Determine the [x, y] coordinate at the center of the cell enclosing the given text.  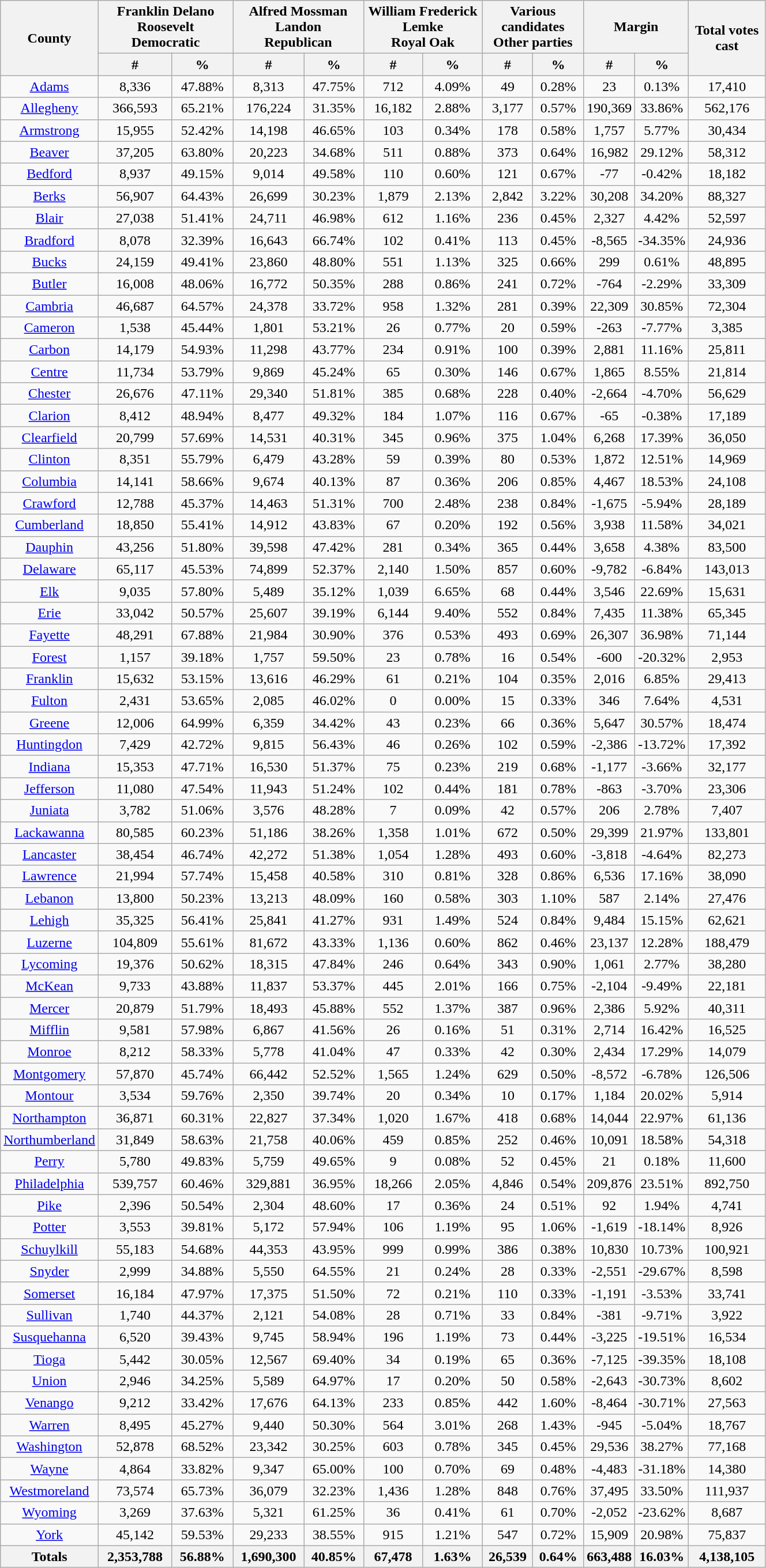
56,629 [727, 394]
931 [393, 920]
442 [508, 1403]
3.22% [558, 196]
31,849 [135, 1140]
51.41% [202, 218]
5,172 [269, 1227]
Lancaster [50, 854]
5.92% [662, 1008]
50.54% [202, 1205]
9,581 [135, 1030]
238 [508, 503]
58.66% [202, 481]
38.26% [333, 832]
1.43% [558, 1425]
-4,483 [609, 1469]
18,108 [727, 1359]
5,914 [727, 1096]
10 [508, 1096]
1.01% [452, 832]
46,687 [135, 306]
246 [393, 964]
47.75% [333, 86]
Northampton [50, 1118]
37,495 [609, 1491]
24,711 [269, 218]
80,585 [135, 832]
45,142 [135, 1535]
27,038 [135, 218]
Adams [50, 86]
-2.29% [662, 284]
53.21% [333, 328]
-3.53% [662, 1293]
66 [508, 723]
45.44% [202, 328]
3,782 [135, 811]
8,351 [135, 459]
4,741 [727, 1205]
22.69% [662, 591]
6,867 [269, 1030]
23.51% [662, 1183]
48.06% [202, 284]
862 [508, 942]
6,268 [609, 438]
26,539 [508, 1556]
18,767 [727, 1425]
18,474 [727, 723]
587 [609, 898]
2.13% [452, 196]
33,309 [727, 284]
42.72% [202, 745]
43,256 [135, 547]
Alfred Mossman LandonRepublican [298, 27]
892,750 [727, 1183]
74,899 [269, 569]
12,006 [135, 723]
459 [393, 1140]
564 [393, 1425]
33 [508, 1315]
53.79% [202, 372]
9 [393, 1162]
-19.51% [662, 1337]
30,434 [727, 130]
-2,052 [609, 1513]
59.76% [202, 1096]
15,458 [269, 876]
0 [393, 701]
57.98% [202, 1030]
26,307 [609, 635]
54.93% [202, 350]
17,410 [727, 86]
47.88% [202, 86]
1,565 [393, 1074]
66.74% [333, 240]
Lycoming [50, 964]
William Frederick LemkeRoyal Oak [423, 27]
Union [50, 1381]
-863 [609, 789]
Bradford [50, 240]
1,436 [393, 1491]
2,946 [135, 1381]
Franklin Delano RooseveltDemocratic [165, 27]
49.32% [333, 416]
-23.62% [662, 1513]
Mercer [50, 1008]
9,014 [269, 174]
524 [508, 920]
15,955 [135, 130]
60.23% [202, 832]
16,643 [269, 240]
50.35% [333, 284]
0.17% [558, 1096]
33.42% [202, 1403]
2,121 [269, 1315]
562,176 [727, 108]
Pike [50, 1205]
5,589 [269, 1381]
17.29% [662, 1052]
51.06% [202, 811]
3,576 [269, 811]
21,758 [269, 1140]
-8,565 [609, 240]
40,311 [727, 1008]
58.63% [202, 1140]
999 [393, 1249]
14,969 [727, 459]
50.62% [202, 964]
603 [393, 1447]
6,144 [393, 613]
5,759 [269, 1162]
11,734 [135, 372]
2,842 [508, 196]
11.16% [662, 350]
Lebanon [50, 898]
9,212 [135, 1403]
629 [508, 1074]
0.31% [558, 1030]
Cumberland [50, 525]
1,801 [269, 328]
45.24% [333, 372]
65.00% [333, 1469]
Indiana [50, 767]
1.50% [452, 569]
Cameron [50, 328]
33.72% [333, 306]
Juniata [50, 811]
56,907 [135, 196]
41.04% [333, 1052]
69.40% [333, 1359]
8,598 [727, 1271]
65.21% [202, 108]
43.83% [333, 525]
1,061 [609, 964]
126,506 [727, 1074]
299 [609, 262]
2.78% [662, 811]
Columbia [50, 481]
5,489 [269, 591]
Bucks [50, 262]
2,016 [609, 679]
26,699 [269, 196]
Monroe [50, 1052]
29,536 [609, 1447]
2.14% [662, 898]
18.53% [662, 481]
14,179 [135, 350]
47.84% [333, 964]
2.88% [452, 108]
1.49% [452, 920]
6,479 [269, 459]
Total votes cast [727, 38]
6,536 [609, 876]
83,500 [727, 547]
10.73% [662, 1249]
106 [393, 1227]
8,687 [727, 1513]
77,168 [727, 1447]
190,369 [609, 108]
34,021 [727, 525]
1,538 [135, 328]
53.65% [202, 701]
24,108 [727, 481]
1.60% [558, 1403]
9,869 [269, 372]
20.98% [662, 1535]
2,434 [609, 1052]
16 [508, 657]
34.25% [202, 1381]
228 [508, 394]
2.05% [452, 1183]
58,312 [727, 152]
47.11% [202, 394]
49.58% [333, 174]
-381 [609, 1315]
82,273 [727, 854]
Schuylkill [50, 1249]
23,342 [269, 1447]
1.63% [452, 1556]
38.55% [333, 1535]
-600 [609, 657]
-2,551 [609, 1271]
Clinton [50, 459]
Susquehanna [50, 1337]
-7,125 [609, 1359]
0.77% [452, 328]
9,484 [609, 920]
45.53% [202, 569]
8,078 [135, 240]
-0.38% [662, 416]
2,881 [609, 350]
37.34% [333, 1118]
Dauphin [50, 547]
58.94% [333, 1337]
54,318 [727, 1140]
51,186 [269, 832]
1,865 [609, 372]
375 [508, 438]
1,020 [393, 1118]
16,008 [135, 284]
38,454 [135, 854]
192 [508, 525]
0.51% [558, 1205]
7.64% [662, 701]
67 [393, 525]
11,600 [727, 1162]
Luzerne [50, 942]
8.55% [662, 372]
34.88% [202, 1271]
1.32% [452, 306]
24,159 [135, 262]
1.10% [558, 898]
Butler [50, 284]
48,895 [727, 262]
5,321 [269, 1513]
49.41% [202, 262]
1,184 [609, 1096]
46.29% [333, 679]
23,860 [269, 262]
13,213 [269, 898]
44.37% [202, 1315]
329,881 [269, 1183]
116 [508, 416]
Huntingdon [50, 745]
11,943 [269, 789]
22.97% [662, 1118]
8,477 [269, 416]
133,801 [727, 832]
12,788 [135, 503]
49.15% [202, 174]
-20.32% [662, 657]
Tioga [50, 1359]
14,463 [269, 503]
343 [508, 964]
42,272 [269, 854]
346 [609, 701]
373 [508, 152]
46 [393, 745]
19,376 [135, 964]
1,872 [609, 459]
10,091 [609, 1140]
310 [393, 876]
3,534 [135, 1096]
Forest [50, 657]
Delaware [50, 569]
2,140 [393, 569]
County [50, 38]
11.38% [662, 613]
48.09% [333, 898]
75,837 [727, 1535]
12.51% [662, 459]
73,574 [135, 1491]
35,325 [135, 920]
-77 [609, 174]
103 [393, 130]
16,772 [269, 284]
Berks [50, 196]
2.48% [452, 503]
11.58% [662, 525]
52 [508, 1162]
-0.42% [662, 174]
3,922 [727, 1315]
1.06% [558, 1227]
24,378 [269, 306]
-34.35% [662, 240]
166 [508, 986]
0.75% [558, 986]
236 [508, 218]
9,035 [135, 591]
36 [393, 1513]
51.80% [202, 547]
59 [393, 459]
51.79% [202, 1008]
547 [508, 1535]
-2,643 [609, 1381]
2,327 [609, 218]
14,079 [727, 1052]
848 [508, 1491]
43.77% [333, 350]
2,386 [609, 1008]
45.88% [333, 1008]
52,878 [135, 1447]
9,815 [269, 745]
37.63% [202, 1513]
75 [393, 767]
7 [393, 811]
55,183 [135, 1249]
29,340 [269, 394]
11,837 [269, 986]
51 [508, 1030]
16,530 [269, 767]
0.88% [452, 152]
38,280 [727, 964]
16,184 [135, 1293]
45.74% [202, 1074]
50.57% [202, 613]
2,953 [727, 657]
3,658 [609, 547]
16,982 [609, 152]
13,616 [269, 679]
4,138,105 [727, 1556]
36.95% [333, 1183]
181 [508, 789]
539,757 [135, 1183]
39.43% [202, 1337]
0.00% [452, 701]
Montour [50, 1096]
20,799 [135, 438]
121 [508, 174]
2,999 [135, 1271]
288 [393, 284]
0.09% [452, 811]
48,291 [135, 635]
Perry [50, 1162]
17,189 [727, 416]
-7.77% [662, 328]
17,375 [269, 1293]
386 [508, 1249]
0.99% [452, 1249]
551 [393, 262]
9.40% [452, 613]
25,811 [727, 350]
387 [508, 1008]
18,315 [269, 964]
3.01% [452, 1425]
14,531 [269, 438]
188,479 [727, 942]
16.42% [662, 1030]
0.71% [452, 1315]
111,937 [727, 1491]
39.19% [333, 613]
8,336 [135, 86]
30.23% [333, 196]
Armstrong [50, 130]
1,157 [135, 657]
14,198 [269, 130]
49.65% [333, 1162]
5,550 [269, 1271]
55.61% [202, 942]
-30.73% [662, 1381]
Blair [50, 218]
4,846 [508, 1183]
12,567 [269, 1359]
3,269 [135, 1513]
29,413 [727, 679]
-65 [609, 416]
39.81% [202, 1227]
54.68% [202, 1249]
Warren [50, 1425]
Potter [50, 1227]
1,039 [393, 591]
5,647 [609, 723]
4,531 [727, 701]
49 [508, 86]
0.90% [558, 964]
0.19% [452, 1359]
Venango [50, 1403]
53.15% [202, 679]
23,306 [727, 789]
23,137 [609, 942]
3,938 [609, 525]
22,181 [727, 986]
88,327 [727, 196]
104 [508, 679]
1,358 [393, 832]
61.25% [333, 1513]
8,212 [135, 1052]
-3.66% [662, 767]
3,546 [609, 591]
14,141 [135, 481]
92 [609, 1205]
-9.71% [662, 1315]
43.33% [333, 942]
14,044 [609, 1118]
11,080 [135, 789]
64.97% [333, 1381]
-4.64% [662, 854]
16,534 [727, 1337]
59.53% [202, 1535]
52.52% [333, 1074]
0.16% [452, 1030]
0.81% [452, 876]
27,476 [727, 898]
73 [508, 1337]
34.20% [662, 196]
20,223 [269, 152]
95 [508, 1227]
2,350 [269, 1096]
Lawrence [50, 876]
20,879 [135, 1008]
-9,782 [609, 569]
4.38% [662, 547]
143,013 [727, 569]
Jefferson [50, 789]
43 [393, 723]
-8,464 [609, 1403]
69 [508, 1469]
60.31% [202, 1118]
-6.84% [662, 569]
241 [508, 284]
7,407 [727, 811]
Snyder [50, 1271]
72 [393, 1293]
36.98% [662, 635]
Chester [50, 394]
4.42% [662, 218]
47 [393, 1052]
51.31% [333, 503]
2.77% [662, 964]
303 [508, 898]
1,690,300 [269, 1556]
365 [508, 547]
47.71% [202, 767]
15.15% [662, 920]
30.05% [202, 1359]
51.38% [333, 854]
366,593 [135, 108]
5,780 [135, 1162]
2,714 [609, 1030]
York [50, 1535]
McKean [50, 986]
915 [393, 1535]
Clarion [50, 416]
2,085 [269, 701]
40.85% [333, 1556]
0.35% [558, 679]
17.16% [662, 876]
Carbon [50, 350]
25,841 [269, 920]
4.09% [452, 86]
52.42% [202, 130]
104,809 [135, 942]
15,353 [135, 767]
14,380 [727, 1469]
47.54% [202, 789]
Mifflin [50, 1030]
29,233 [269, 1535]
21,984 [269, 635]
65.73% [202, 1491]
1,879 [393, 196]
64.13% [333, 1403]
36,871 [135, 1118]
16,182 [393, 108]
1,740 [135, 1315]
0.24% [452, 1271]
32,177 [727, 767]
0.40% [558, 394]
55.41% [202, 525]
43.95% [333, 1249]
113 [508, 240]
672 [508, 832]
Centre [50, 372]
-5.04% [662, 1425]
-31.18% [662, 1469]
57.74% [202, 876]
328 [508, 876]
Wyoming [50, 1513]
-1,177 [609, 767]
46.98% [333, 218]
41.27% [333, 920]
56.88% [202, 1556]
Greene [50, 723]
64.43% [202, 196]
3,385 [727, 328]
33,741 [727, 1293]
252 [508, 1140]
712 [393, 86]
-13.72% [662, 745]
Montgomery [50, 1074]
64.99% [202, 723]
176,224 [269, 108]
55.79% [202, 459]
1.67% [452, 1118]
Somerset [50, 1293]
17,392 [727, 745]
418 [508, 1118]
Wayne [50, 1469]
-30.71% [662, 1403]
Sullivan [50, 1315]
57.80% [202, 591]
612 [393, 218]
30.25% [333, 1447]
53.37% [333, 986]
52.37% [333, 569]
39,598 [269, 547]
Fulton [50, 701]
857 [508, 569]
68 [508, 591]
-2,104 [609, 986]
Totals [50, 1556]
48.60% [333, 1205]
51.24% [333, 789]
57.69% [202, 438]
21.97% [662, 832]
16,525 [727, 1030]
1.94% [662, 1205]
5.77% [662, 130]
33.86% [662, 108]
30.57% [662, 723]
46.65% [333, 130]
18,850 [135, 525]
68.52% [202, 1447]
51.50% [333, 1293]
Various candidatesOther parties [533, 27]
Crawford [50, 503]
81,672 [269, 942]
9,347 [269, 1469]
28,189 [727, 503]
49.83% [202, 1162]
Franklin [50, 679]
18,182 [727, 174]
14,912 [269, 525]
40.31% [333, 438]
41.56% [333, 1030]
146 [508, 372]
196 [393, 1337]
3,177 [508, 108]
21,814 [727, 372]
64.55% [333, 1271]
Margin [636, 27]
18.58% [662, 1140]
33,042 [135, 613]
663,488 [609, 1556]
48.80% [333, 262]
9,745 [269, 1337]
72,304 [727, 306]
8,937 [135, 174]
17.39% [662, 438]
6,359 [269, 723]
8,926 [727, 1227]
30.85% [662, 306]
51.37% [333, 767]
15,909 [609, 1535]
-1,191 [609, 1293]
-2,664 [609, 394]
43.28% [333, 459]
100,921 [727, 1249]
43.88% [202, 986]
0.26% [452, 745]
47.42% [333, 547]
24,936 [727, 240]
29.12% [662, 152]
56.43% [333, 745]
4,467 [609, 481]
57,870 [135, 1074]
64.57% [202, 306]
233 [393, 1403]
31.35% [333, 108]
38.27% [662, 1447]
6.65% [452, 591]
Northumberland [50, 1140]
-9.49% [662, 986]
-1,619 [609, 1227]
8,495 [135, 1425]
54.08% [333, 1315]
45.27% [202, 1425]
36,079 [269, 1491]
67,478 [393, 1556]
-764 [609, 284]
50.30% [333, 1425]
20.02% [662, 1096]
34 [393, 1359]
8,412 [135, 416]
35.12% [333, 591]
62,621 [727, 920]
32.23% [333, 1491]
10,830 [609, 1249]
Elk [50, 591]
45.37% [202, 503]
63.80% [202, 152]
-8,572 [609, 1074]
Washington [50, 1447]
48.28% [333, 811]
65,345 [727, 613]
2,353,788 [135, 1556]
Philadelphia [50, 1183]
1.07% [452, 416]
30,208 [609, 196]
-29.67% [662, 1271]
15 [508, 701]
Allegheny [50, 108]
219 [508, 767]
1.21% [452, 1535]
30.90% [333, 635]
80 [508, 459]
2.01% [452, 986]
-6.78% [662, 1074]
8,313 [269, 86]
46.74% [202, 854]
Beaver [50, 152]
0.48% [558, 1469]
Fayette [50, 635]
1.13% [452, 262]
0.38% [558, 1249]
8,602 [727, 1381]
50.23% [202, 898]
1.24% [452, 1074]
44,353 [269, 1249]
2,431 [135, 701]
325 [508, 262]
65,117 [135, 569]
Cambria [50, 306]
37,205 [135, 152]
1.04% [558, 438]
22,309 [609, 306]
0.61% [662, 262]
34.42% [333, 723]
18,266 [393, 1183]
51.81% [333, 394]
5,778 [269, 1052]
-263 [609, 328]
36,050 [727, 438]
87 [393, 481]
0.08% [452, 1162]
46.02% [333, 701]
-39.35% [662, 1359]
58.33% [202, 1052]
-5.94% [662, 503]
40.06% [333, 1140]
39.74% [333, 1096]
445 [393, 986]
71,144 [727, 635]
67.88% [202, 635]
Westmoreland [50, 1491]
Lehigh [50, 920]
0.28% [558, 86]
12.28% [662, 942]
50 [508, 1381]
9,674 [269, 481]
234 [393, 350]
59.50% [333, 657]
2,304 [269, 1205]
15,631 [727, 591]
-4.70% [662, 394]
1.16% [452, 218]
32.39% [202, 240]
0.76% [558, 1491]
2,396 [135, 1205]
1,136 [393, 942]
56.41% [202, 920]
66,442 [269, 1074]
Clearfield [50, 438]
34.68% [333, 152]
57.94% [333, 1227]
0.66% [558, 262]
9,733 [135, 986]
0.13% [662, 86]
39.18% [202, 657]
24 [508, 1205]
958 [393, 306]
0.18% [662, 1162]
0.69% [558, 635]
6.85% [662, 679]
26,676 [135, 394]
511 [393, 152]
1,054 [393, 854]
18,493 [269, 1008]
22,827 [269, 1118]
15,632 [135, 679]
-3.70% [662, 789]
-2,386 [609, 745]
0.91% [452, 350]
40.13% [333, 481]
Lackawanna [50, 832]
40.58% [333, 876]
16.03% [662, 1556]
184 [393, 416]
61,136 [727, 1118]
-3,818 [609, 854]
160 [393, 898]
Bedford [50, 174]
33.82% [202, 1469]
-18.14% [662, 1227]
5,442 [135, 1359]
7,435 [609, 613]
17,676 [269, 1403]
11,298 [269, 350]
268 [508, 1425]
13,800 [135, 898]
209,876 [609, 1183]
1.37% [452, 1008]
33.50% [662, 1491]
-945 [609, 1425]
178 [508, 130]
4,864 [135, 1469]
25,607 [269, 613]
60.46% [202, 1183]
27,563 [727, 1403]
29,399 [609, 832]
9,440 [269, 1425]
0.56% [558, 525]
376 [393, 635]
38,090 [727, 876]
-3,225 [609, 1337]
21,994 [135, 876]
52,597 [727, 218]
Erie [50, 613]
47.97% [202, 1293]
-1,675 [609, 503]
385 [393, 394]
3,553 [135, 1227]
6,520 [135, 1337]
7,429 [135, 745]
48.94% [202, 416]
700 [393, 503]
